Pinpoint the cell where the given text exists, returning its (X, Y) midpoint coordinate. 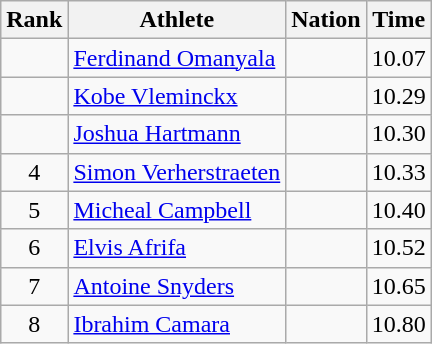
10.52 (398, 248)
Kobe Vleminckx (177, 96)
Time (398, 20)
5 (34, 210)
8 (34, 324)
4 (34, 172)
6 (34, 248)
Micheal Campbell (177, 210)
10.33 (398, 172)
10.40 (398, 210)
Simon Verherstraeten (177, 172)
Antoine Snyders (177, 286)
Nation (326, 20)
10.80 (398, 324)
10.65 (398, 286)
10.29 (398, 96)
Elvis Afrifa (177, 248)
Joshua Hartmann (177, 134)
10.30 (398, 134)
7 (34, 286)
Rank (34, 20)
10.07 (398, 58)
Ferdinand Omanyala (177, 58)
Ibrahim Camara (177, 324)
Athlete (177, 20)
